Pinpoint the cell where the given text exists, returning its (X, Y) midpoint coordinate. 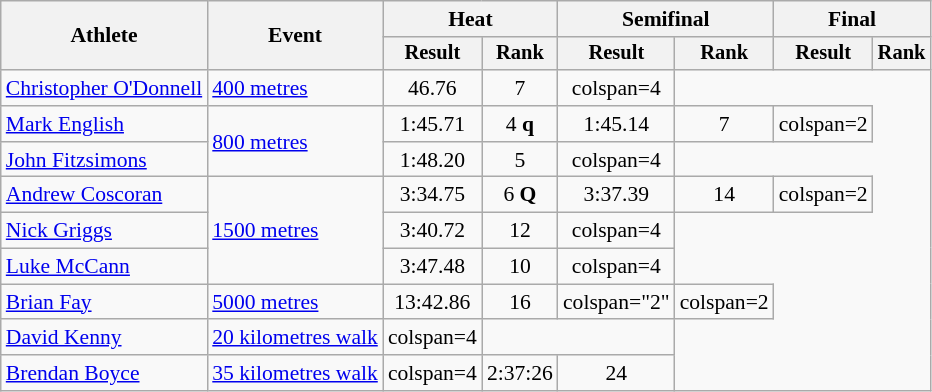
20 kilometres walk (295, 338)
colspan="2" (616, 302)
1:45.14 (616, 124)
Semifinal (666, 19)
3:37.39 (616, 195)
3:40.72 (432, 231)
Event (295, 36)
1:45.71 (432, 124)
14 (724, 195)
David Kenny (104, 338)
Athlete (104, 36)
13:42.86 (432, 302)
Heat (470, 19)
400 metres (295, 88)
Brian Fay (104, 302)
24 (616, 373)
800 metres (295, 142)
5000 metres (295, 302)
John Fitzsimons (104, 160)
16 (520, 302)
Nick Griggs (104, 231)
1:48.20 (432, 160)
35 kilometres walk (295, 373)
46.76 (432, 88)
Christopher O'Donnell (104, 88)
1500 metres (295, 230)
Andrew Coscoran (104, 195)
Final (852, 19)
6 Q (520, 195)
Luke McCann (104, 267)
Mark English (104, 124)
3:34.75 (432, 195)
5 (520, 160)
4 q (520, 124)
Brendan Boyce (104, 373)
3:47.48 (432, 267)
12 (520, 231)
2:37:26 (520, 373)
10 (520, 267)
